Pinpoint the cell where the given text exists, returning its [x, y] midpoint coordinate. 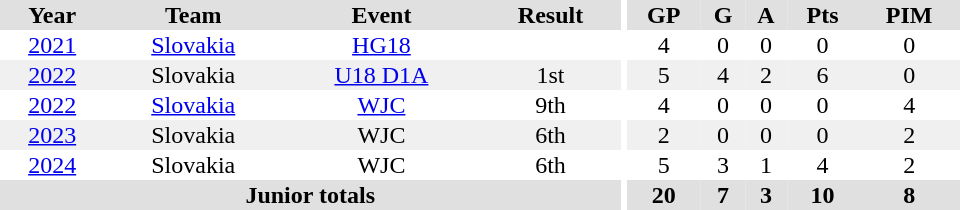
U18 D1A [381, 75]
10 [823, 195]
20 [664, 195]
9th [551, 105]
Year [52, 15]
8 [909, 195]
7 [723, 195]
6 [823, 75]
Junior totals [310, 195]
HG18 [381, 45]
2024 [52, 165]
G [723, 15]
1st [551, 75]
PIM [909, 15]
2023 [52, 135]
Pts [823, 15]
Result [551, 15]
Event [381, 15]
Team [193, 15]
2021 [52, 45]
1 [766, 165]
A [766, 15]
GP [664, 15]
